Search for the cell housing the specified text and yield its (X, Y) center coordinate. 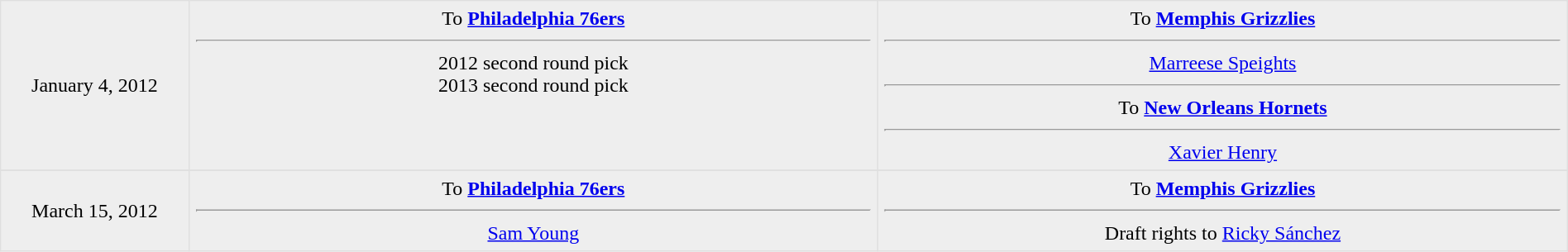
To Memphis GrizzliesDraft rights to Ricky Sánchez (1223, 211)
To Philadelphia 76ers2012 second round pick 2013 second round pick (533, 86)
March 15, 2012 (94, 211)
To Philadelphia 76ersSam Young (533, 211)
To Memphis GrizzliesMarreese SpeightsTo New Orleans HornetsXavier Henry (1223, 86)
January 4, 2012 (94, 86)
